Provide the (x, y) coordinate of the cell's center where the given text is located.  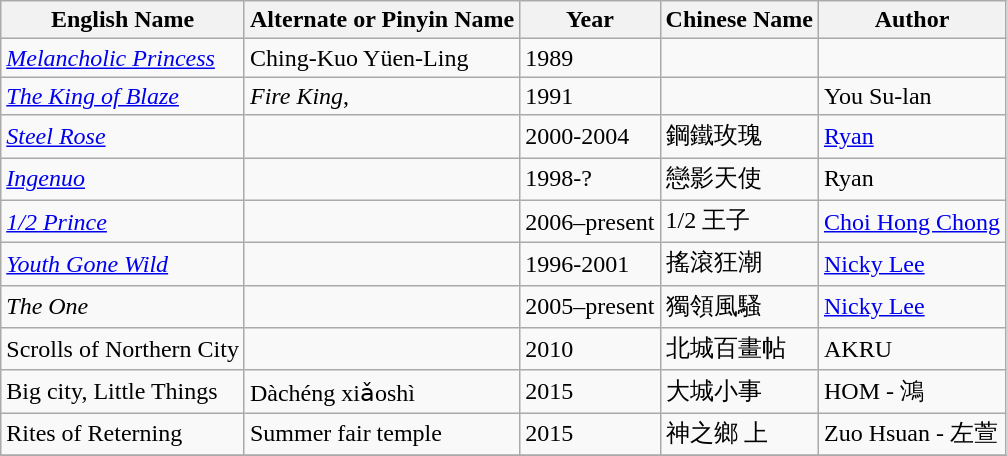
1991 (590, 96)
Melancholic Princess (123, 58)
The One (123, 306)
Steel Rose (123, 136)
Choi Hong Chong (912, 222)
Year (590, 20)
Ingenuo (123, 180)
Author (912, 20)
2005–present (590, 306)
Summer fair temple (382, 434)
Chinese Name (739, 20)
1996-2001 (590, 264)
1/2 Prince (123, 222)
English Name (123, 20)
神之鄉 上 (739, 434)
Dàchéng xiǎoshì (382, 392)
1998-? (590, 180)
HOM - 鴻 (912, 392)
You Su-lan (912, 96)
Youth Gone Wild (123, 264)
Ching-Kuo Yüen-Ling (382, 58)
Zuo Hsuan - 左萱 (912, 434)
2006–present (590, 222)
Big city, Little Things (123, 392)
2010 (590, 350)
1989 (590, 58)
2000-2004 (590, 136)
北城百畫帖 (739, 350)
搖滾狂潮 (739, 264)
戀影天使 (739, 180)
Fire King, (382, 96)
大城小事 (739, 392)
Alternate or Pinyin Name (382, 20)
Rites of Reterning (123, 434)
AKRU (912, 350)
1/2 王子 (739, 222)
The King of Blaze (123, 96)
鋼鐵玫瑰 (739, 136)
Scrolls of Northern City (123, 350)
獨領風騷 (739, 306)
